Provide the [X, Y] coordinate of the cell's center where the given text is located.  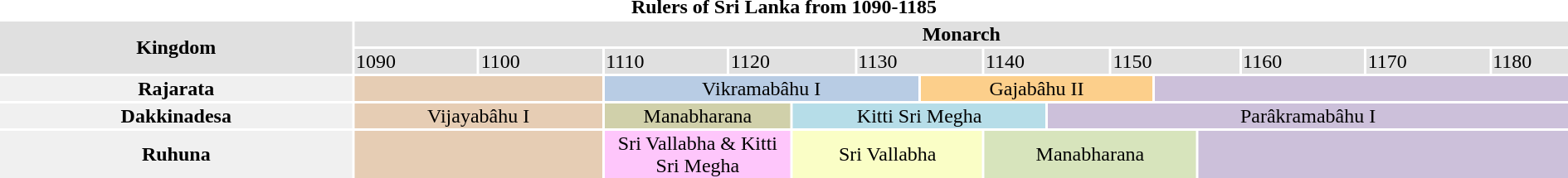
1170 [1428, 61]
Parâkramabâhu I [1307, 116]
1100 [541, 61]
Sri Vallabha & Kitti Sri Megha [698, 154]
Rajarata [176, 89]
1140 [1047, 61]
Vikramabâhu I [762, 89]
Kitti Sri Megha [919, 116]
1130 [919, 61]
1150 [1176, 61]
Vijayabâhu I [479, 116]
1180 [1530, 61]
Kingdom [176, 48]
Gajabâhu II [1037, 89]
1120 [791, 61]
1160 [1303, 61]
Dakkinadesa [176, 116]
1110 [666, 61]
Ruhuna [176, 154]
Monarch [962, 34]
1090 [416, 61]
Sri Vallabha [888, 154]
